Detect which cell encompasses the target text, then output its [X, Y] center coordinate. 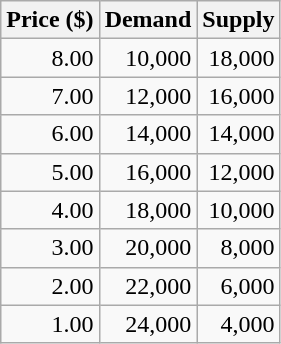
Price ($) [50, 20]
2.00 [50, 286]
4.00 [50, 210]
Demand [148, 20]
1.00 [50, 324]
8,000 [238, 248]
8.00 [50, 58]
Supply [238, 20]
4,000 [238, 324]
6.00 [50, 134]
24,000 [148, 324]
6,000 [238, 286]
3.00 [50, 248]
22,000 [148, 286]
20,000 [148, 248]
7.00 [50, 96]
5.00 [50, 172]
